Extract the [X, Y] coordinate from the center of the cell holding the provided text.  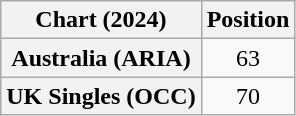
63 [248, 58]
Australia (ARIA) [101, 58]
UK Singles (OCC) [101, 96]
70 [248, 96]
Position [248, 20]
Chart (2024) [101, 20]
